For the text-containing cell, return its midpoint in [x, y] coordinate format. 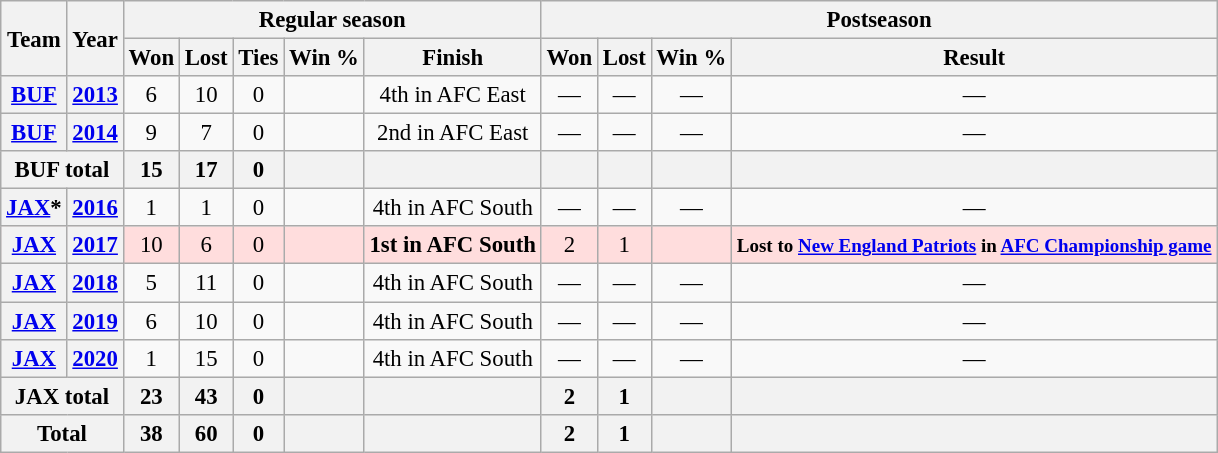
38 [151, 433]
2020 [95, 358]
23 [151, 396]
Result [974, 58]
11 [206, 283]
2019 [95, 321]
2018 [95, 283]
60 [206, 433]
17 [206, 170]
Regular season [332, 20]
2014 [95, 133]
Finish [452, 58]
1st in AFC South [452, 245]
JAX total [62, 396]
4th in AFC East [452, 95]
Total [62, 433]
Postseason [879, 20]
Ties [258, 58]
JAX* [34, 208]
Team [34, 38]
7 [206, 133]
BUF total [62, 170]
Lost to New England Patriots in AFC Championship game [974, 245]
Year [95, 38]
5 [151, 283]
9 [151, 133]
2013 [95, 95]
2016 [95, 208]
2017 [95, 245]
43 [206, 396]
2nd in AFC East [452, 133]
